Extract the [x, y] coordinate from the center of the cell holding the provided text.  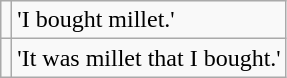
'It was millet that I bought.' [149, 58]
'I bought millet.' [149, 20]
